Return the (X, Y) coordinate for the center point of the cell that contains the specified text.  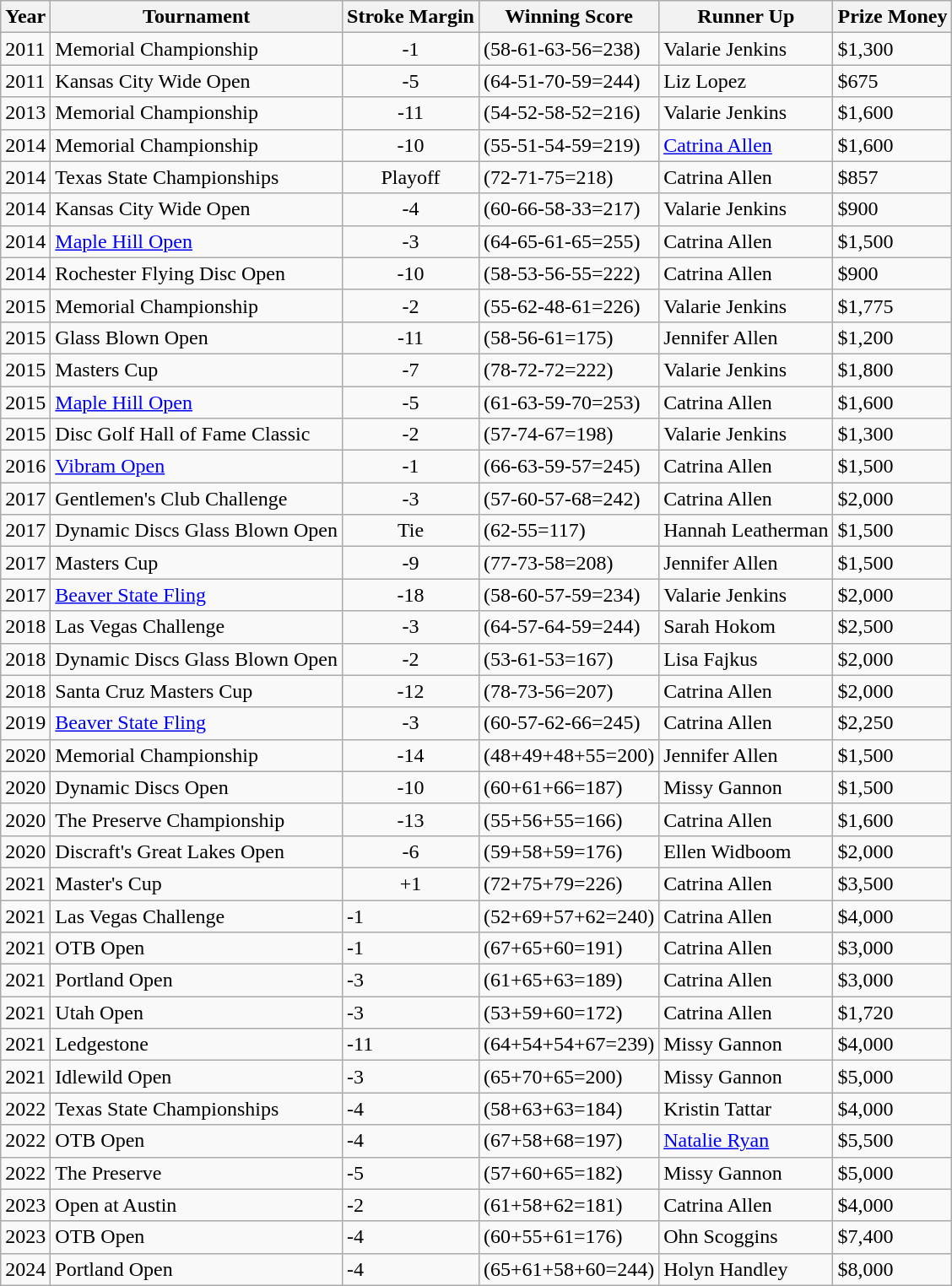
Glass Blown Open (197, 338)
Hannah Leatherman (746, 531)
$2,500 (893, 627)
(60+61+66=187) (569, 787)
(60-66-58-33=217) (569, 209)
Vibram Open (197, 467)
(57-74-67=198) (569, 435)
(52+69+57+62=240) (569, 916)
Ohn Scoggins (746, 1237)
Master's Cup (197, 883)
+1 (411, 883)
(53-61-53=167) (569, 659)
Holyn Handley (746, 1269)
Kristin Tattar (746, 1109)
(58-53-56-55=222) (569, 273)
(57-60-57-68=242) (569, 499)
Lisa Fajkus (746, 659)
$8,000 (893, 1269)
$1,775 (893, 305)
Idlewild Open (197, 1077)
(59+58+59=176) (569, 851)
2019 (25, 723)
(53+59+60=172) (569, 1013)
(57+60+65=182) (569, 1173)
$1,200 (893, 338)
(58-60-57-59=234) (569, 595)
(72+75+79=226) (569, 883)
$2,250 (893, 723)
2013 (25, 113)
(60+55+61=176) (569, 1237)
2024 (25, 1269)
Liz Lopez (746, 81)
(64-51-70-59=244) (569, 81)
Tournament (197, 17)
The Preserve (197, 1173)
Ledgestone (197, 1045)
$5,500 (893, 1141)
The Preserve Championship (197, 819)
(61+58+62=181) (569, 1205)
$3,500 (893, 883)
-9 (411, 563)
(65+70+65=200) (569, 1077)
$857 (893, 177)
(67+65+60=191) (569, 948)
$675 (893, 81)
$7,400 (893, 1237)
(78-72-72=222) (569, 370)
(72-71-75=218) (569, 177)
Santa Cruz Masters Cup (197, 691)
Open at Austin (197, 1205)
(62-55=117) (569, 531)
(61+65+63=189) (569, 981)
-13 (411, 819)
2016 (25, 467)
(60-57-62-66=245) (569, 723)
-12 (411, 691)
Stroke Margin (411, 17)
(65+61+58+60=244) (569, 1269)
(55-51-54-59=219) (569, 145)
Utah Open (197, 1013)
(67+58+68=197) (569, 1141)
(77-73-58=208) (569, 563)
Dynamic Discs Open (197, 787)
(78-73-56=207) (569, 691)
(64+54+54+67=239) (569, 1045)
(58-56-61=175) (569, 338)
Sarah Hokom (746, 627)
-6 (411, 851)
(66-63-59-57=245) (569, 467)
(58-61-63-56=238) (569, 49)
Ellen Widboom (746, 851)
Playoff (411, 177)
Natalie Ryan (746, 1141)
(55+56+55=166) (569, 819)
Year (25, 17)
(54-52-58-52=216) (569, 113)
(64-57-64-59=244) (569, 627)
Gentlemen's Club Challenge (197, 499)
$1,800 (893, 370)
Rochester Flying Disc Open (197, 273)
Prize Money (893, 17)
(48+49+48+55=200) (569, 755)
-14 (411, 755)
Disc Golf Hall of Fame Classic (197, 435)
-7 (411, 370)
Runner Up (746, 17)
-18 (411, 595)
Tie (411, 531)
(55-62-48-61=226) (569, 305)
$1,720 (893, 1013)
Discraft's Great Lakes Open (197, 851)
(64-65-61-65=255) (569, 241)
(58+63+63=184) (569, 1109)
Winning Score (569, 17)
(61-63-59-70=253) (569, 403)
